Output the (x, y) coordinate of the center of the cell containing the given text.  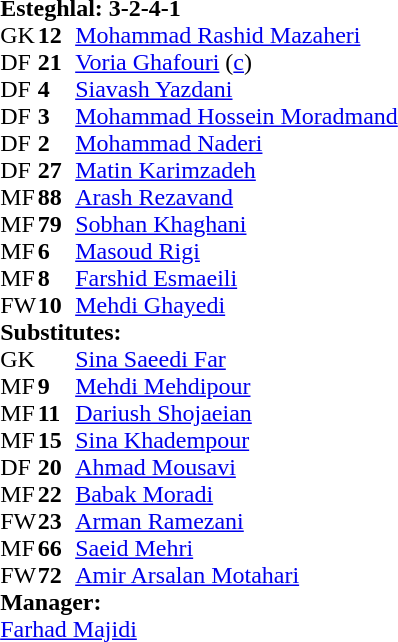
Mohammad Rashid Mazaheri (236, 36)
Siavash Yazdani (236, 90)
79 (57, 224)
Arman Ramezani (236, 522)
Arash Rezavand (236, 198)
10 (57, 306)
11 (57, 414)
15 (57, 440)
Babak Moradi (236, 494)
12 (57, 36)
Mohammad Naderi (236, 144)
6 (57, 252)
9 (57, 386)
Ahmad Mousavi (236, 468)
Voria Ghafouri (c) (236, 62)
20 (57, 468)
Substitutes: (199, 332)
Matin Karimzadeh (236, 170)
2 (57, 144)
88 (57, 198)
Mehdi Mehdipour (236, 386)
Sina Saeedi Far (236, 360)
3 (57, 116)
23 (57, 522)
4 (57, 90)
Manager: (199, 602)
Masoud Rigi (236, 252)
Amir Arsalan Motahari (236, 576)
Dariush Shojaeian (236, 414)
Mehdi Ghayedi (236, 306)
Saeid Mehri (236, 548)
8 (57, 278)
66 (57, 548)
72 (57, 576)
Mohammad Hossein Moradmand (236, 116)
21 (57, 62)
22 (57, 494)
Sobhan Khaghani (236, 224)
Farshid Esmaeili (236, 278)
27 (57, 170)
Sina Khadempour (236, 440)
